Output the (x, y) coordinate of the center of the cell containing the given text.  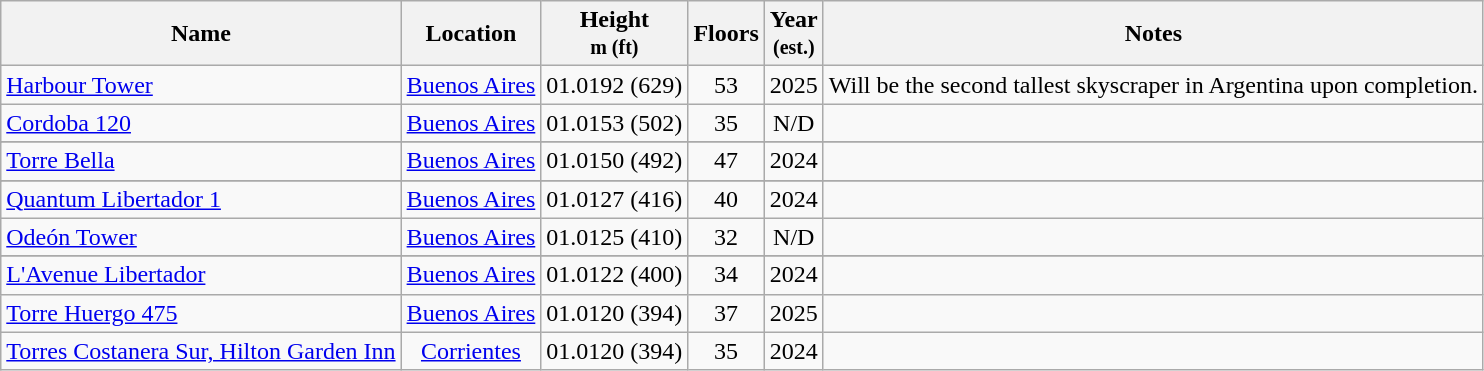
01.0153 (502) (614, 123)
01.0125 (410) (614, 237)
37 (726, 313)
53 (726, 85)
Torre Huergo 475 (201, 313)
01.0150 (492) (614, 161)
01.0122 (400) (614, 275)
L'Avenue Libertador (201, 275)
01.0192 (629) (614, 85)
34 (726, 275)
01.0127 (416) (614, 199)
Year(est.) (794, 34)
Location (471, 34)
Will be the second tallest skyscraper in Argentina upon completion. (1153, 85)
Name (201, 34)
Heightm (ft) (614, 34)
47 (726, 161)
Cordoba 120 (201, 123)
Harbour Tower (201, 85)
Torre Bella (201, 161)
Corrientes (471, 351)
Quantum Libertador 1 (201, 199)
Floors (726, 34)
Notes (1153, 34)
Odeón Tower (201, 237)
Torres Costanera Sur, Hilton Garden Inn (201, 351)
40 (726, 199)
32 (726, 237)
